Find where the given text appears and provide that cell's center as (X, Y) coordinate. 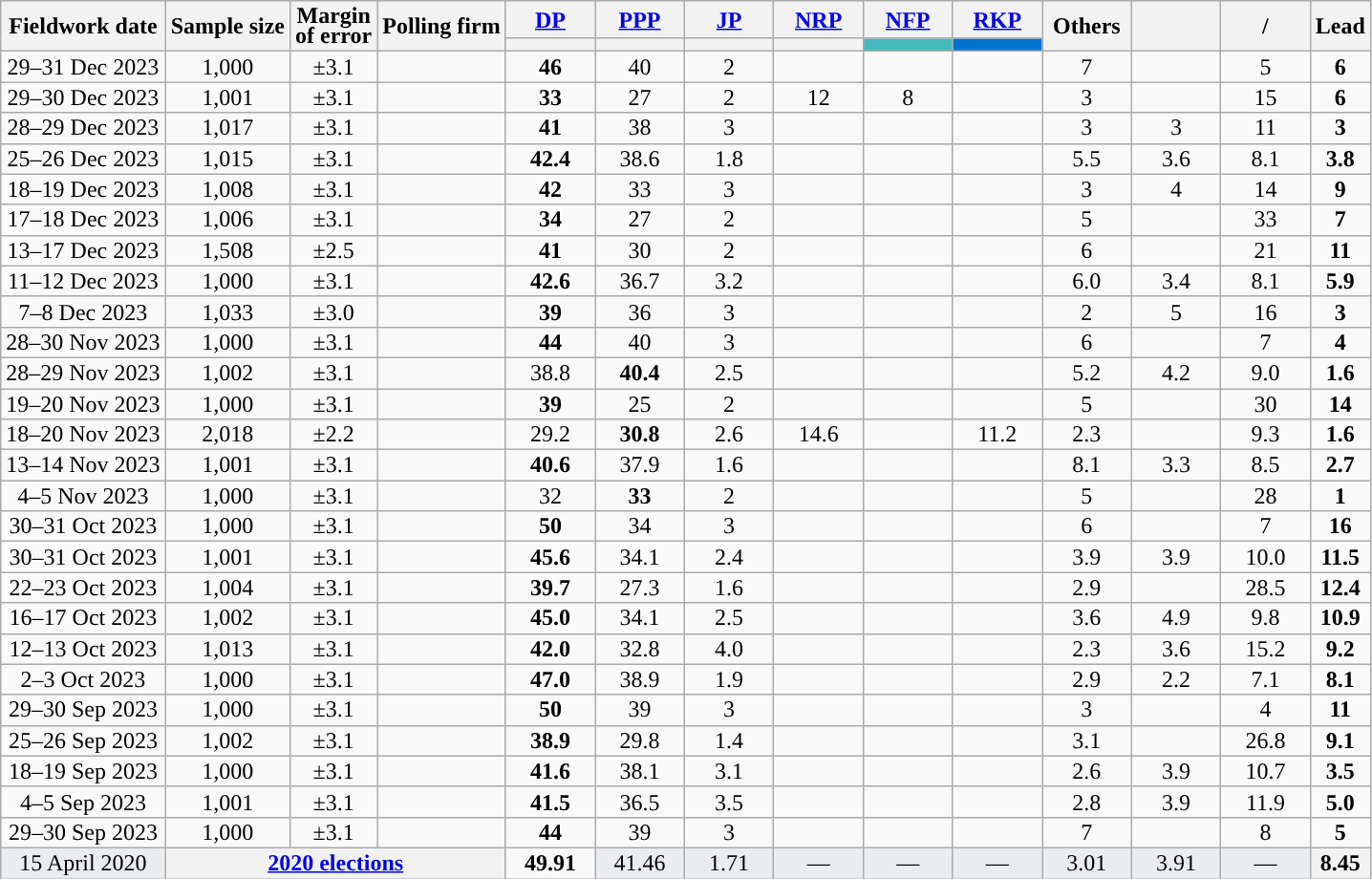
2020 elections (335, 863)
3.4 (1176, 281)
3.3 (1176, 465)
39.7 (550, 588)
2–3 Oct 2023 (83, 679)
30.8 (640, 435)
38.1 (640, 771)
1,013 (227, 649)
28–29 Nov 2023 (83, 373)
10.7 (1266, 771)
26.8 (1266, 740)
32 (550, 496)
3.8 (1340, 159)
19–20 Nov 2023 (83, 403)
14.6 (819, 435)
2.7 (1340, 465)
42.6 (550, 281)
28–30 Nov 2023 (83, 342)
28–29 Dec 2023 (83, 128)
1,006 (227, 220)
1,015 (227, 159)
4.0 (729, 649)
RKP (997, 19)
1.8 (729, 159)
1,004 (227, 588)
Others (1087, 27)
17–18 Dec 2023 (83, 220)
12–13 Oct 2023 (83, 649)
1 (1340, 496)
5.5 (1087, 159)
8.45 (1340, 863)
±2.5 (334, 250)
4.2 (1176, 373)
8.5 (1266, 465)
11.9 (1266, 802)
25–26 Dec 2023 (83, 159)
42.0 (550, 649)
2.2 (1176, 679)
10.9 (1340, 618)
15.2 (1266, 649)
40.4 (640, 373)
4–5 Nov 2023 (83, 496)
2.4 (729, 557)
11.2 (997, 435)
5.9 (1340, 281)
1.71 (729, 863)
13–14 Nov 2023 (83, 465)
1.9 (729, 679)
25 (640, 403)
3.2 (729, 281)
11.5 (1340, 557)
49.91 (550, 863)
36.5 (640, 802)
41.6 (550, 771)
16–17 Oct 2023 (83, 618)
PPP (640, 19)
32.8 (640, 649)
1.4 (729, 740)
41.5 (550, 802)
JP (729, 19)
18–20 Nov 2023 (83, 435)
27.3 (640, 588)
9 (1340, 189)
41.46 (640, 863)
7.1 (1266, 679)
Lead (1340, 27)
1,508 (227, 250)
DP (550, 19)
4–5 Sep 2023 (83, 802)
±3.0 (334, 311)
6.0 (1087, 281)
12 (819, 97)
18–19 Dec 2023 (83, 189)
29.2 (550, 435)
38.6 (640, 159)
38.8 (550, 373)
Polling firm (441, 27)
25–26 Sep 2023 (83, 740)
47.0 (550, 679)
Marginof error (334, 27)
29–30 Dec 2023 (83, 97)
42 (550, 189)
21 (1266, 250)
12.4 (1340, 588)
9.1 (1340, 740)
46 (550, 67)
38 (640, 128)
13–17 Dec 2023 (83, 250)
3.91 (1176, 863)
1,017 (227, 128)
2.8 (1087, 802)
9.8 (1266, 618)
1,008 (227, 189)
9.0 (1266, 373)
NFP (908, 19)
22–23 Oct 2023 (83, 588)
5.2 (1087, 373)
3.01 (1087, 863)
±2.2 (334, 435)
9.2 (1340, 649)
Sample size (227, 27)
10.0 (1266, 557)
29.8 (640, 740)
45.6 (550, 557)
36.7 (640, 281)
36 (640, 311)
42.4 (550, 159)
7–8 Dec 2023 (83, 311)
15 (1266, 97)
/ (1266, 27)
9.3 (1266, 435)
4.9 (1176, 618)
11–12 Dec 2023 (83, 281)
1,033 (227, 311)
Fieldwork date (83, 27)
40.6 (550, 465)
28.5 (1266, 588)
18–19 Sep 2023 (83, 771)
15 April 2020 (83, 863)
29–31 Dec 2023 (83, 67)
28 (1266, 496)
45.0 (550, 618)
37.9 (640, 465)
NRP (819, 19)
2,018 (227, 435)
5.0 (1340, 802)
